From the cell containing the given text, extract its center point as (X, Y) coordinate. 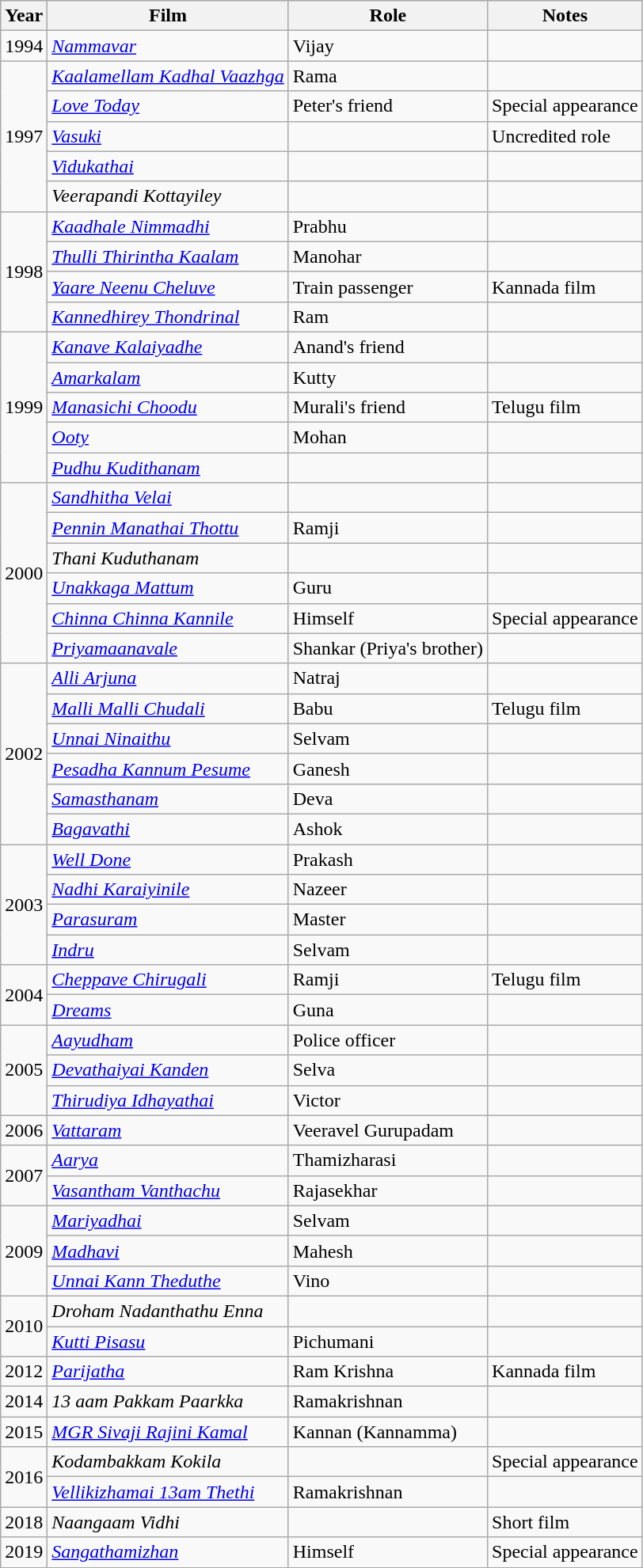
Master (388, 920)
Prakash (388, 859)
Rama (388, 76)
Mohan (388, 438)
2002 (24, 754)
Role (388, 16)
Pichumani (388, 1342)
Love Today (168, 106)
Alli Arjuna (168, 678)
2010 (24, 1326)
Mariyadhai (168, 1221)
Kanave Kalaiyadhe (168, 347)
Manohar (388, 256)
Veeravel Gurupadam (388, 1130)
Babu (388, 708)
Cheppave Chirugali (168, 980)
Murali's friend (388, 408)
2015 (24, 1432)
2009 (24, 1251)
Victor (388, 1100)
Mahesh (388, 1251)
Pennin Manathai Thottu (168, 528)
Short film (565, 1522)
Droham Nadanthathu Enna (168, 1311)
Police officer (388, 1040)
Aarya (168, 1160)
Vidukathai (168, 166)
Nammavar (168, 46)
Kaadhale Nimmadhi (168, 226)
Chinna Chinna Kannile (168, 618)
2005 (24, 1070)
1997 (24, 136)
Anand's friend (388, 347)
2006 (24, 1130)
Kannan (Kannamma) (388, 1432)
Madhavi (168, 1251)
Unnai Kann Theduthe (168, 1281)
1999 (24, 407)
2004 (24, 995)
Deva (388, 799)
Vellikizhamai 13am Thethi (168, 1492)
MGR Sivaji Rajini Kamal (168, 1432)
Vijay (388, 46)
Selva (388, 1070)
Uncredited role (565, 136)
Thulli Thirintha Kaalam (168, 256)
Nazeer (388, 890)
Notes (565, 16)
Ashok (388, 829)
Unnai Ninaithu (168, 738)
Dreams (168, 1010)
Sandhitha Velai (168, 498)
Sangathamizhan (168, 1552)
Aayudham (168, 1040)
Samasthanam (168, 799)
Rajasekhar (388, 1190)
Vattaram (168, 1130)
Manasichi Choodu (168, 408)
Priyamaanavale (168, 648)
2018 (24, 1522)
2007 (24, 1175)
Naangaam Vidhi (168, 1522)
Prabhu (388, 226)
Vasantham Vanthachu (168, 1190)
Train passenger (388, 287)
Pesadha Kannum Pesume (168, 769)
Ram (388, 317)
Kutty (388, 378)
Parasuram (168, 920)
Shankar (Priya's brother) (388, 648)
Amarkalam (168, 378)
Ooty (168, 438)
Thani Kuduthanam (168, 558)
Indru (168, 950)
Vasuki (168, 136)
Guna (388, 1010)
Kaalamellam Kadhal Vaazhga (168, 76)
Peter's friend (388, 106)
Devathaiyai Kanden (168, 1070)
Ram Krishna (388, 1372)
2019 (24, 1552)
Unakkaga Mattum (168, 588)
Guru (388, 588)
Vino (388, 1281)
2014 (24, 1402)
Thamizharasi (388, 1160)
Malli Malli Chudali (168, 708)
Well Done (168, 859)
Bagavathi (168, 829)
Veerapandi Kottayiley (168, 196)
2016 (24, 1477)
13 aam Pakkam Paarkka (168, 1402)
Thirudiya Idhayathai (168, 1100)
Ganesh (388, 769)
2003 (24, 904)
Kannedhirey Thondrinal (168, 317)
1994 (24, 46)
Pudhu Kudithanam (168, 468)
Yaare Neenu Cheluve (168, 287)
2012 (24, 1372)
Nadhi Karaiyinile (168, 890)
Natraj (388, 678)
1998 (24, 271)
Year (24, 16)
Film (168, 16)
Kodambakkam Kokila (168, 1462)
Parijatha (168, 1372)
2000 (24, 573)
Kutti Pisasu (168, 1342)
